Detect which cell encompasses the target text, then output its [X, Y] center coordinate. 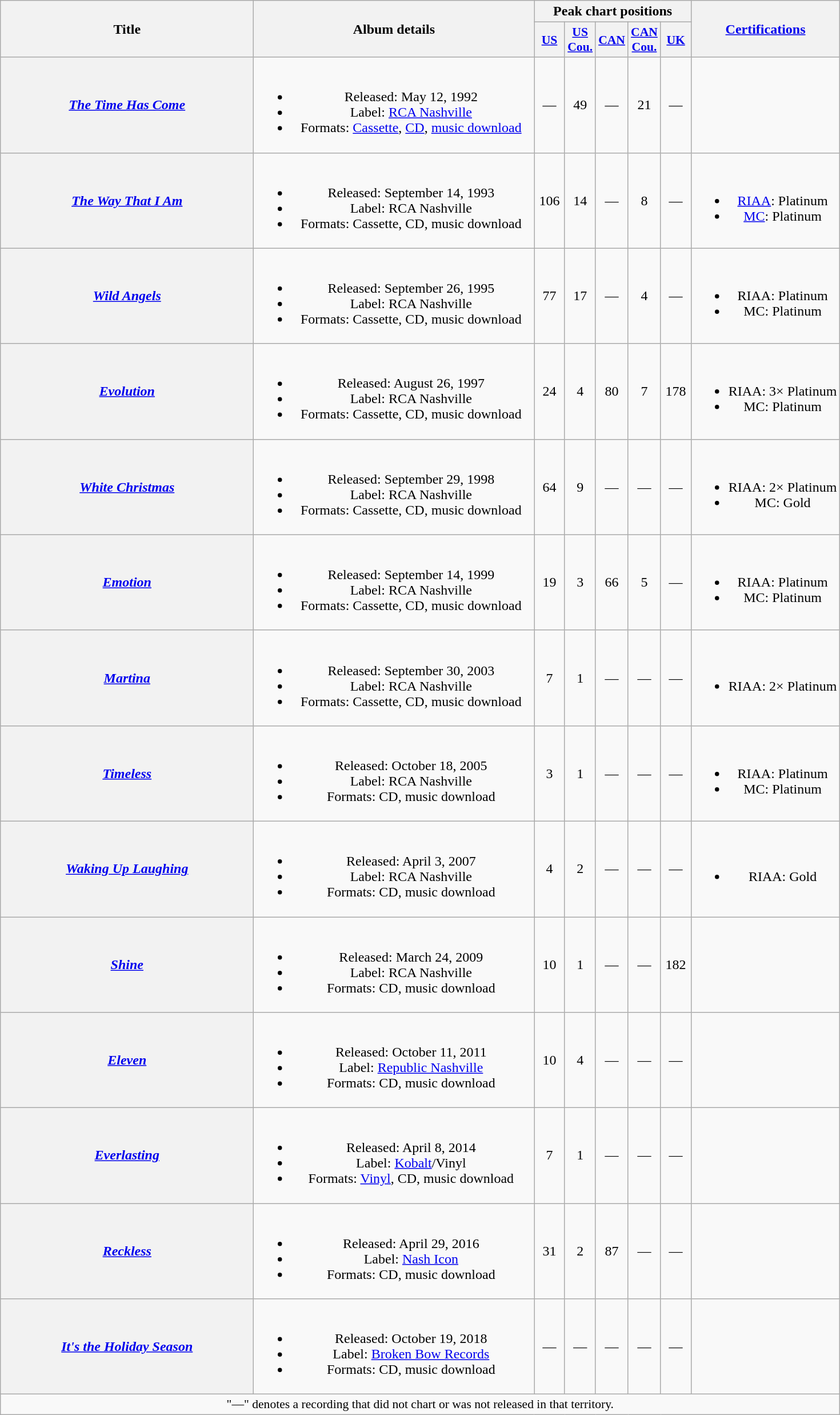
Wild Angels [127, 296]
Certifications [766, 29]
178 [675, 391]
US [550, 40]
Everlasting [127, 1156]
"—" denotes a recording that did not chart or was not released in that territory. [421, 1405]
Released: October 19, 2018Label: Broken Bow RecordsFormats: CD, music download [394, 1347]
Eleven [127, 1060]
Evolution [127, 391]
The Way That I Am [127, 200]
31 [550, 1251]
19 [550, 582]
87 [611, 1251]
RIAA: 2× Platinum [766, 678]
Released: September 26, 1995Label: RCA NashvilleFormats: Cassette, CD, music download [394, 296]
49 [580, 105]
182 [675, 965]
106 [550, 200]
24 [550, 391]
RIAA: 3× PlatinumMC: Platinum [766, 391]
Album details [394, 29]
RIAA: 2× PlatinumMC: Gold [766, 487]
Peak chart positions [613, 11]
White Christmas [127, 487]
Released: April 3, 2007Label: RCA NashvilleFormats: CD, music download [394, 869]
The Time Has Come [127, 105]
5 [645, 582]
Waking Up Laughing [127, 869]
64 [550, 487]
Released: March 24, 2009Label: RCA NashvilleFormats: CD, music download [394, 965]
Released: October 11, 2011Label: Republic NashvilleFormats: CD, music download [394, 1060]
Released: April 8, 2014Label: Kobalt/VinylFormats: Vinyl, CD, music download [394, 1156]
77 [550, 296]
17 [580, 296]
Released: May 12, 1992Label: RCA NashvilleFormats: Cassette, CD, music download [394, 105]
Released: August 26, 1997Label: RCA NashvilleFormats: Cassette, CD, music download [394, 391]
Released: September 14, 1993Label: RCA NashvilleFormats: Cassette, CD, music download [394, 200]
CAN [611, 40]
14 [580, 200]
Released: September 29, 1998Label: RCA NashvilleFormats: Cassette, CD, music download [394, 487]
RIAA: Gold [766, 869]
Martina [127, 678]
Shine [127, 965]
Released: September 14, 1999Label: RCA NashvilleFormats: Cassette, CD, music download [394, 582]
9 [580, 487]
USCou. [580, 40]
UK [675, 40]
It's the Holiday Season [127, 1347]
66 [611, 582]
CANCou. [645, 40]
Emotion [127, 582]
Title [127, 29]
Released: October 18, 2005Label: RCA NashvilleFormats: CD, music download [394, 773]
Released: September 30, 2003Label: RCA NashvilleFormats: Cassette, CD, music download [394, 678]
Released: April 29, 2016Label: Nash IconFormats: CD, music download [394, 1251]
21 [645, 105]
80 [611, 391]
Timeless [127, 773]
Reckless [127, 1251]
8 [645, 200]
